Return (x, y) of the center of cell containing provided text 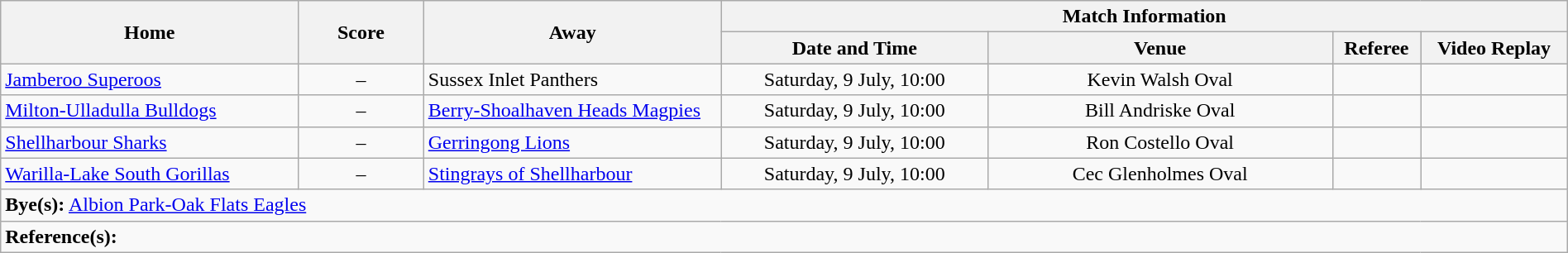
Cec Glenholmes Oval (1159, 174)
Score (361, 32)
Warilla-Lake South Gorillas (150, 174)
Gerringong Lions (572, 142)
Ron Costello Oval (1159, 142)
Date and Time (854, 48)
Video Replay (1494, 48)
Bye(s): Albion Park-Oak Flats Eagles (784, 205)
Kevin Walsh Oval (1159, 79)
Sussex Inlet Panthers (572, 79)
Reference(s): (784, 236)
Venue (1159, 48)
Referee (1376, 48)
Away (572, 32)
Berry-Shoalhaven Heads Magpies (572, 111)
Stingrays of Shellharbour (572, 174)
Bill Andriske Oval (1159, 111)
Shellharbour Sharks (150, 142)
Home (150, 32)
Milton-Ulladulla Bulldogs (150, 111)
Match Information (1145, 17)
Jamberoo Superoos (150, 79)
